Identify which cell holds the provided text, then report its [x, y] central coordinate. 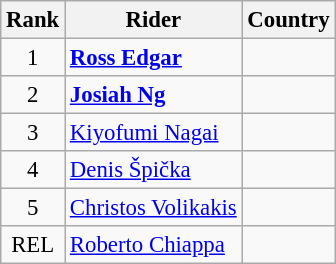
Rider [154, 20]
Christos Volikakis [154, 208]
REL [33, 245]
Roberto Chiappa [154, 245]
Denis Špička [154, 170]
Country [288, 20]
4 [33, 170]
2 [33, 95]
3 [33, 133]
Kiyofumi Nagai [154, 133]
1 [33, 58]
Josiah Ng [154, 95]
Rank [33, 20]
5 [33, 208]
Ross Edgar [154, 58]
